Detect which cell encompasses the target text, then output its [X, Y] center coordinate. 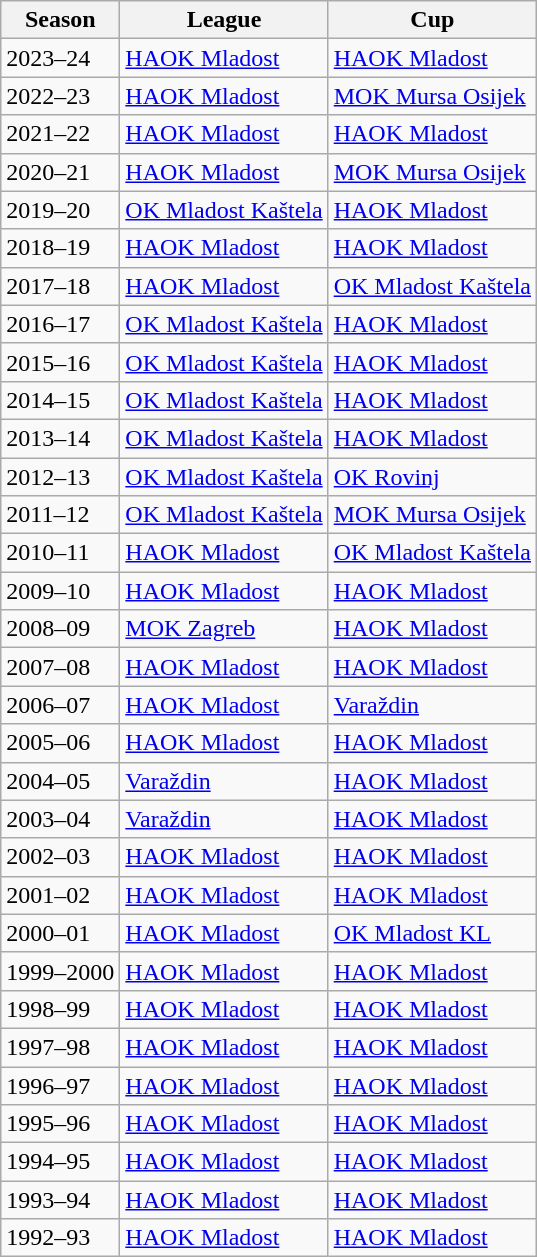
2000–01 [60, 933]
1999–2000 [60, 971]
2015–16 [60, 362]
2018–19 [60, 248]
1997–98 [60, 1047]
OK Mladost KL [432, 933]
2021–22 [60, 134]
2011–12 [60, 515]
1994–95 [60, 1162]
2003–04 [60, 819]
2008–09 [60, 629]
2023–24 [60, 58]
1996–97 [60, 1085]
2020–21 [60, 172]
2007–08 [60, 667]
2013–14 [60, 438]
2002–03 [60, 857]
OK Rovinj [432, 477]
1998–99 [60, 1009]
2016–17 [60, 324]
MOK Zagreb [224, 629]
2004–05 [60, 781]
2022–23 [60, 96]
League [224, 20]
2009–10 [60, 591]
1993–94 [60, 1200]
Cup [432, 20]
2012–13 [60, 477]
1995–96 [60, 1124]
Season [60, 20]
2005–06 [60, 743]
2019–20 [60, 210]
2017–18 [60, 286]
2001–02 [60, 895]
1992–93 [60, 1238]
2006–07 [60, 705]
2014–15 [60, 400]
2010–11 [60, 553]
